Find where the given text appears and provide that cell's center as [x, y] coordinate. 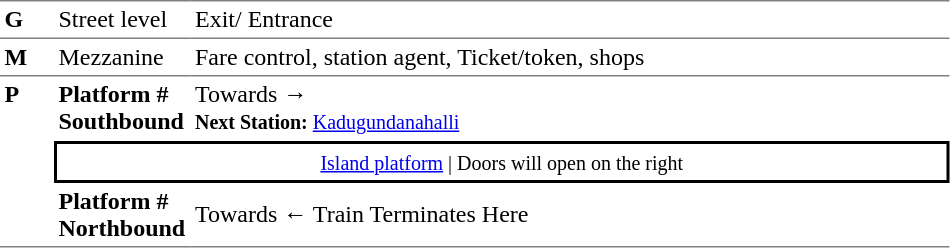
Towards → Next Station: Kadugundanahalli [570, 108]
M [27, 58]
Fare control, station agent, Ticket/token, shops [570, 58]
P [27, 162]
Street level [122, 20]
Towards ← Train Terminates Here [570, 215]
G [27, 20]
Platform #Southbound [122, 108]
Platform #Northbound [122, 215]
Island platform | Doors will open on the right [502, 162]
Mezzanine [122, 58]
Exit/ Entrance [570, 20]
